From the cell containing the given text, extract its center point as (x, y) coordinate. 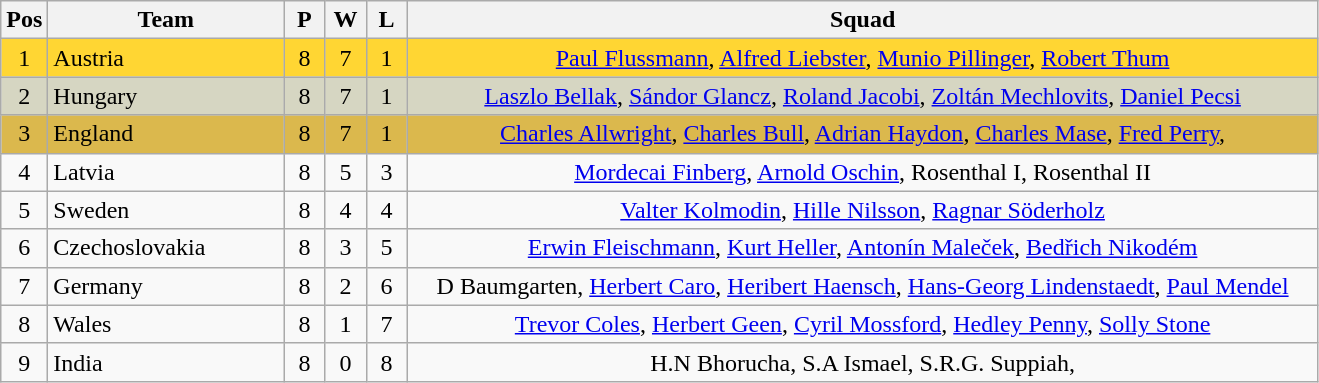
Erwin Fleischmann, Kurt Heller, Antonín Maleček, Bedřich Nikodém (862, 248)
England (166, 134)
Pos (24, 20)
H.N Bhorucha, S.A Ismael, S.R.G. Suppiah, (862, 362)
Hungary (166, 96)
P (304, 20)
Trevor Coles, Herbert Geen, Cyril Mossford, Hedley Penny, Solly Stone (862, 324)
W (346, 20)
Team (166, 20)
9 (24, 362)
Austria (166, 58)
Valter Kolmodin, Hille Nilsson, Ragnar Söderholz (862, 210)
India (166, 362)
Paul Flussmann, Alfred Liebster, Munio Pillinger, Robert Thum (862, 58)
Squad (862, 20)
Laszlo Bellak, Sándor Glancz, Roland Jacobi, Zoltán Mechlovits, Daniel Pecsi (862, 96)
Germany (166, 286)
Czechoslovakia (166, 248)
Wales (166, 324)
Latvia (166, 172)
0 (346, 362)
Mordecai Finberg, Arnold Oschin, Rosenthal I, Rosenthal II (862, 172)
D Baumgarten, Herbert Caro, Heribert Haensch, Hans-Georg Lindenstaedt, Paul Mendel (862, 286)
Sweden (166, 210)
Charles Allwright, Charles Bull, Adrian Haydon, Charles Mase, Fred Perry, (862, 134)
L (386, 20)
